Scan for the cell matching the given text and deliver its (x, y) coordinate at center. 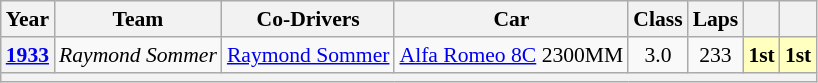
Laps (716, 19)
233 (716, 55)
Year (28, 19)
Alfa Romeo 8C 2300MM (511, 55)
1933 (28, 55)
Car (511, 19)
Team (138, 19)
Co-Drivers (308, 19)
Class (658, 19)
3.0 (658, 55)
